Provide the (X, Y) coordinate of the cell's center where the given text is located.  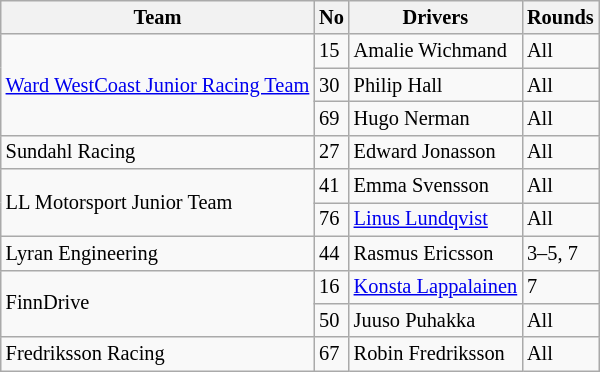
Rounds (560, 17)
16 (332, 287)
3–5, 7 (560, 253)
30 (332, 85)
Team (158, 17)
67 (332, 354)
Robin Fredriksson (436, 354)
LL Motorsport Junior Team (158, 202)
Emma Svensson (436, 186)
Fredriksson Racing (158, 354)
Konsta Lappalainen (436, 287)
Amalie Wichmand (436, 51)
7 (560, 287)
Rasmus Ericsson (436, 253)
69 (332, 118)
Edward Jonasson (436, 152)
No (332, 17)
41 (332, 186)
Sundahl Racing (158, 152)
FinnDrive (158, 304)
Juuso Puhakka (436, 320)
27 (332, 152)
Linus Lundqvist (436, 219)
15 (332, 51)
Drivers (436, 17)
44 (332, 253)
Ward WestCoast Junior Racing Team (158, 84)
Lyran Engineering (158, 253)
50 (332, 320)
Hugo Nerman (436, 118)
76 (332, 219)
Philip Hall (436, 85)
